Return [x, y] of the center of cell containing provided text 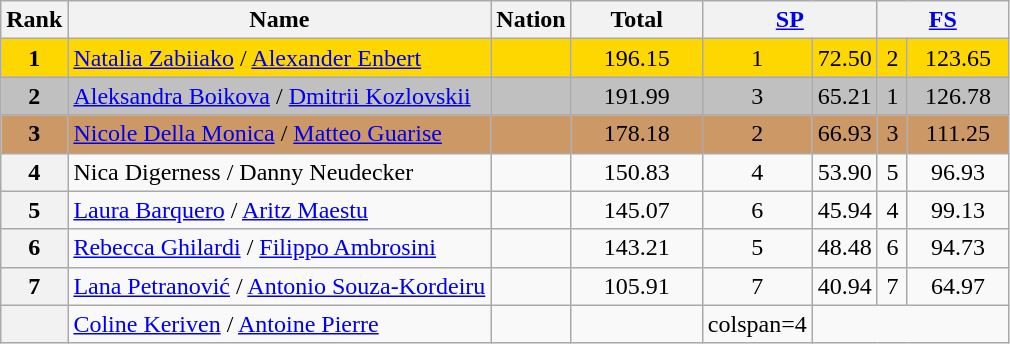
Nica Digerness / Danny Neudecker [280, 172]
196.15 [636, 58]
72.50 [844, 58]
111.25 [958, 134]
191.99 [636, 96]
Aleksandra Boikova / Dmitrii Kozlovskii [280, 96]
FS [942, 20]
143.21 [636, 248]
123.65 [958, 58]
105.91 [636, 286]
Coline Keriven / Antoine Pierre [280, 324]
126.78 [958, 96]
Name [280, 20]
48.48 [844, 248]
94.73 [958, 248]
178.18 [636, 134]
Laura Barquero / Aritz Maestu [280, 210]
Nicole Della Monica / Matteo Guarise [280, 134]
99.13 [958, 210]
Nation [531, 20]
66.93 [844, 134]
Lana Petranović / Antonio Souza-Kordeiru [280, 286]
SP [790, 20]
65.21 [844, 96]
45.94 [844, 210]
145.07 [636, 210]
Total [636, 20]
Rank [34, 20]
colspan=4 [757, 324]
53.90 [844, 172]
Natalia Zabiiako / Alexander Enbert [280, 58]
96.93 [958, 172]
40.94 [844, 286]
64.97 [958, 286]
Rebecca Ghilardi / Filippo Ambrosini [280, 248]
150.83 [636, 172]
